Pinpoint the cell where the given text exists, returning its [x, y] midpoint coordinate. 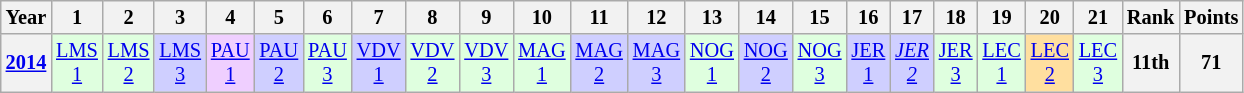
21 [1098, 17]
LMS1 [77, 63]
11th [1150, 63]
Rank [1150, 17]
NOG1 [712, 63]
PAU2 [280, 63]
PAU3 [328, 63]
VDV2 [433, 63]
20 [1050, 17]
10 [542, 17]
NOG3 [820, 63]
18 [956, 17]
LMS2 [129, 63]
VDV1 [379, 63]
3 [180, 17]
LEC3 [1098, 63]
15 [820, 17]
9 [486, 17]
Year [26, 17]
JER3 [956, 63]
MAG3 [656, 63]
2014 [26, 63]
4 [230, 17]
12 [656, 17]
Points [1211, 17]
11 [598, 17]
VDV3 [486, 63]
1 [77, 17]
LEC2 [1050, 63]
MAG1 [542, 63]
JER1 [868, 63]
PAU1 [230, 63]
2 [129, 17]
MAG2 [598, 63]
8 [433, 17]
13 [712, 17]
LMS3 [180, 63]
71 [1211, 63]
5 [280, 17]
LEC1 [1001, 63]
17 [912, 17]
JER2 [912, 63]
14 [766, 17]
19 [1001, 17]
7 [379, 17]
NOG2 [766, 63]
16 [868, 17]
6 [328, 17]
